Find where the given text appears and provide that cell's center as (x, y) coordinate. 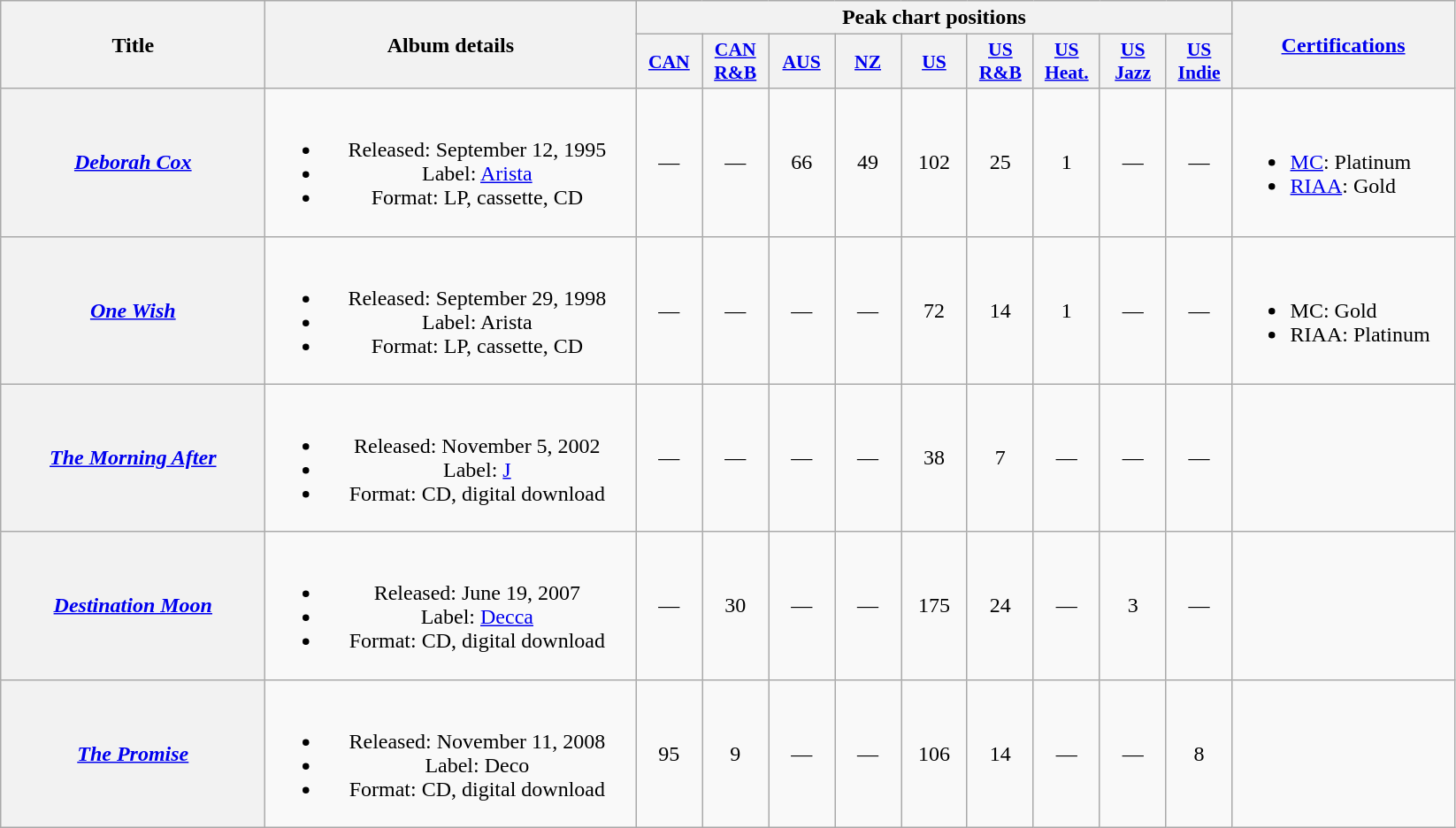
CANR&B (736, 62)
175 (934, 605)
7 (1000, 458)
USJazz (1132, 62)
NZ (869, 62)
USR&B (1000, 62)
Released: September 12, 1995Label: AristaFormat: LP, cassette, CD (451, 163)
9 (736, 754)
66 (801, 163)
8 (1199, 754)
Title (133, 44)
MC: GoldRIAA: Platinum (1343, 310)
Released: November 11, 2008Label: DecoFormat: CD, digital download (451, 754)
One Wish (133, 310)
24 (1000, 605)
Peak chart positions (934, 18)
Released: September 29, 1998Label: AristaFormat: LP, cassette, CD (451, 310)
MC: PlatinumRIAA: Gold (1343, 163)
AUS (801, 62)
25 (1000, 163)
30 (736, 605)
102 (934, 163)
106 (934, 754)
Certifications (1343, 44)
Album details (451, 44)
72 (934, 310)
38 (934, 458)
Destination Moon (133, 605)
CAN (669, 62)
3 (1132, 605)
95 (669, 754)
Released: June 19, 2007Label: DeccaFormat: CD, digital download (451, 605)
Released: November 5, 2002Label: JFormat: CD, digital download (451, 458)
US (934, 62)
The Promise (133, 754)
USHeat. (1067, 62)
49 (869, 163)
The Morning After (133, 458)
USIndie (1199, 62)
Deborah Cox (133, 163)
